Locate the cell with the specified text and output its (X, Y) center coordinate. 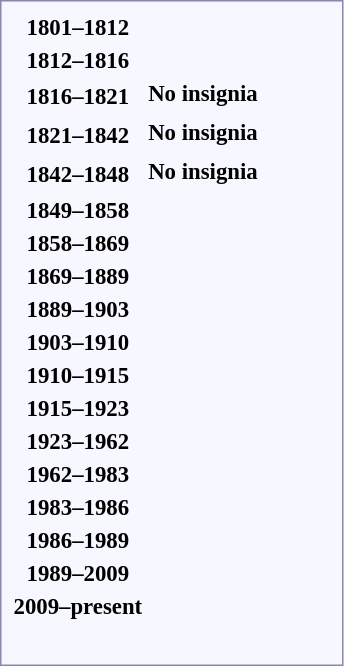
1812–1816 (78, 60)
1962–1983 (78, 474)
1986–1989 (78, 540)
1910–1915 (78, 375)
1801–1812 (78, 27)
1903–1910 (78, 342)
1816–1821 (78, 96)
1869–1889 (78, 276)
1915–1923 (78, 408)
1889–1903 (78, 309)
1858–1869 (78, 243)
1842–1848 (78, 174)
1821–1842 (78, 135)
1983–1986 (78, 507)
1989–2009 (78, 573)
1923–1962 (78, 441)
2009–present (78, 606)
1849–1858 (78, 210)
